Provide the (x, y) coordinate of the cell's center where the given text is located.  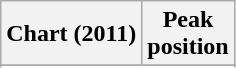
Peakposition (188, 34)
Chart (2011) (72, 34)
